Scan for the cell matching the given text and deliver its (x, y) coordinate at center. 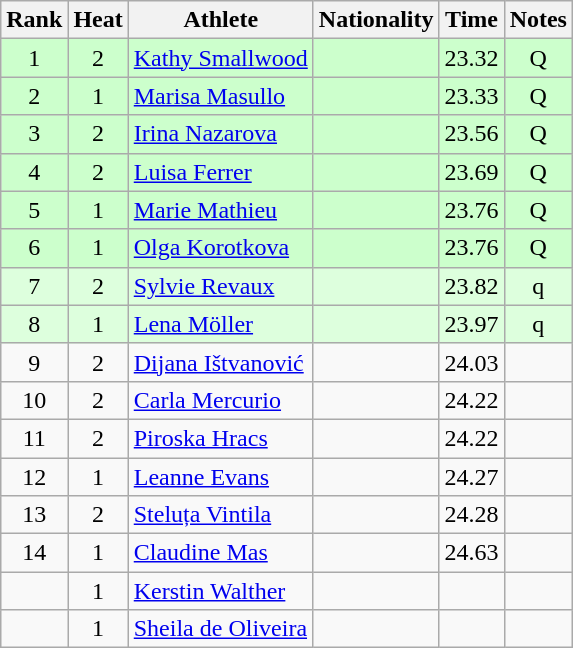
23.97 (472, 324)
Marie Mathieu (220, 210)
Steluța Vintila (220, 515)
23.56 (472, 134)
Luisa Ferrer (220, 172)
Notes (538, 20)
4 (34, 172)
24.27 (472, 477)
10 (34, 400)
Irina Nazarova (220, 134)
Claudine Mas (220, 553)
Rank (34, 20)
24.63 (472, 553)
9 (34, 362)
12 (34, 477)
5 (34, 210)
23.32 (472, 58)
Piroska Hracs (220, 438)
Olga Korotkova (220, 248)
6 (34, 248)
23.69 (472, 172)
11 (34, 438)
Athlete (220, 20)
Lena Möller (220, 324)
Sheila de Oliveira (220, 629)
Leanne Evans (220, 477)
Carla Mercurio (220, 400)
Sylvie Revaux (220, 286)
24.03 (472, 362)
Heat (98, 20)
8 (34, 324)
Dijana Ištvanović (220, 362)
Marisa Masullo (220, 96)
23.82 (472, 286)
23.33 (472, 96)
24.28 (472, 515)
Kathy Smallwood (220, 58)
13 (34, 515)
7 (34, 286)
Nationality (376, 20)
3 (34, 134)
Time (472, 20)
14 (34, 553)
Kerstin Walther (220, 591)
